Find where the given text appears and provide that cell's center as [X, Y] coordinate. 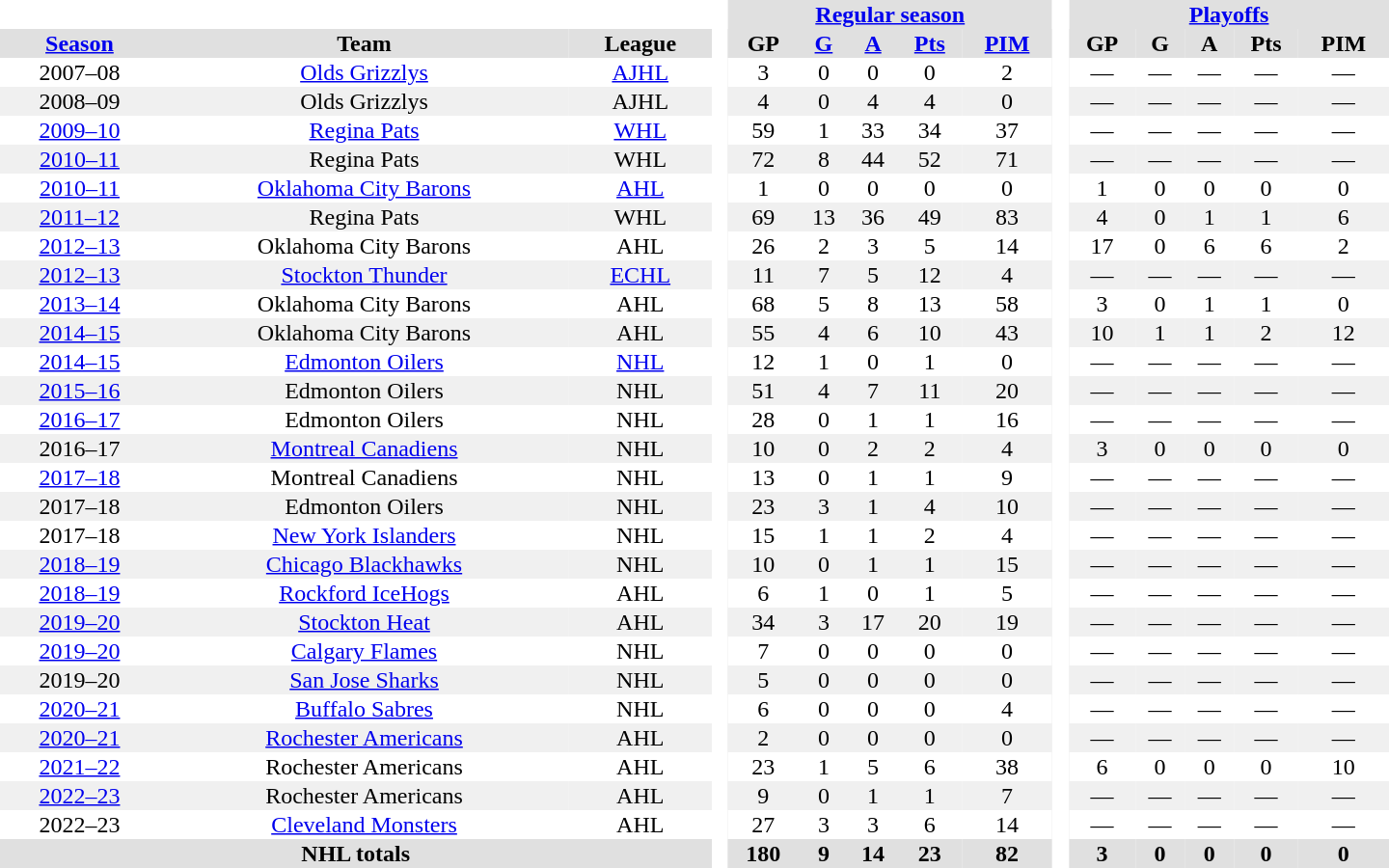
52 [930, 159]
51 [763, 391]
58 [1007, 304]
2015–16 [79, 391]
2008–09 [79, 101]
72 [763, 159]
2009–10 [79, 130]
37 [1007, 130]
36 [872, 217]
Stockton Heat [365, 622]
Rockford IceHogs [365, 593]
Buffalo Sabres [365, 709]
Team [365, 43]
180 [763, 854]
2007–08 [79, 72]
Playoffs [1229, 14]
43 [1007, 333]
Calgary Flames [365, 651]
San Jose Sharks [365, 680]
ECHL [640, 275]
28 [763, 420]
44 [872, 159]
82 [1007, 854]
69 [763, 217]
55 [763, 333]
Stockton Thunder [365, 275]
38 [1007, 767]
Season [79, 43]
19 [1007, 622]
71 [1007, 159]
NHL totals [355, 854]
2011–12 [79, 217]
27 [763, 825]
2013–14 [79, 304]
Cleveland Monsters [365, 825]
Chicago Blackhawks [365, 564]
68 [763, 304]
League [640, 43]
New York Islanders [365, 535]
59 [763, 130]
2021–22 [79, 767]
49 [930, 217]
83 [1007, 217]
33 [872, 130]
16 [1007, 420]
26 [763, 246]
Regular season [889, 14]
